Detect which cell encompasses the target text, then output its [x, y] center coordinate. 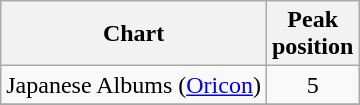
Peakposition [312, 34]
Japanese Albums (Oricon) [134, 85]
Chart [134, 34]
5 [312, 85]
